Scan for the cell matching the given text and deliver its (X, Y) coordinate at center. 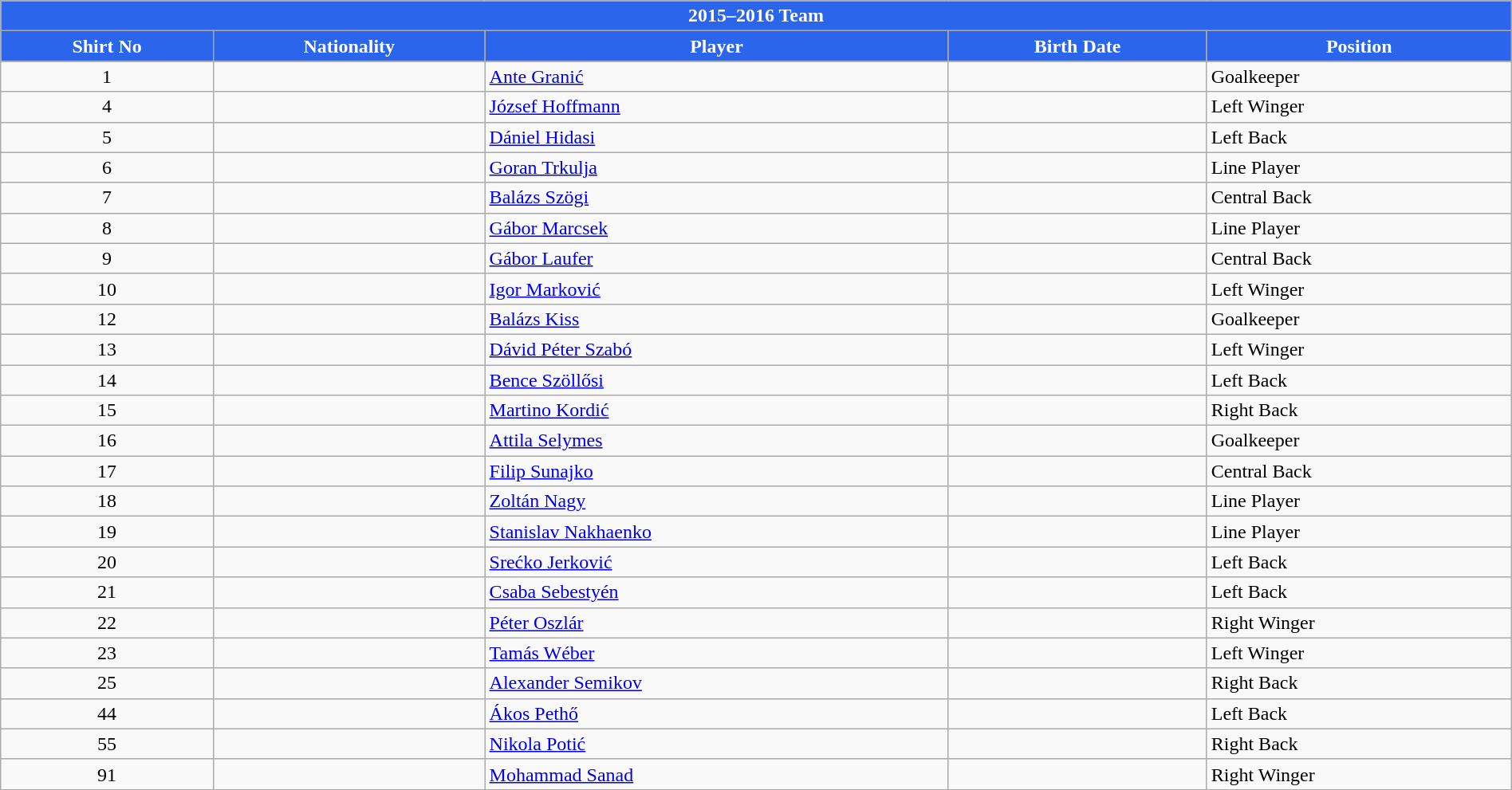
5 (107, 137)
József Hoffmann (716, 107)
Gábor Laufer (716, 258)
Dániel Hidasi (716, 137)
Csaba Sebestyén (716, 592)
44 (107, 713)
Filip Sunajko (716, 471)
Balázs Szögi (716, 198)
Mohammad Sanad (716, 774)
Shirt No (107, 46)
7 (107, 198)
Birth Date (1077, 46)
1 (107, 77)
Player (716, 46)
Gábor Marcsek (716, 228)
15 (107, 411)
Igor Marković (716, 289)
91 (107, 774)
13 (107, 349)
9 (107, 258)
Alexander Semikov (716, 683)
Bence Szöllősi (716, 380)
Nikola Potić (716, 744)
21 (107, 592)
14 (107, 380)
55 (107, 744)
Attila Selymes (716, 441)
20 (107, 562)
Ante Granić (716, 77)
10 (107, 289)
6 (107, 167)
Tamás Wéber (716, 653)
18 (107, 501)
23 (107, 653)
22 (107, 623)
Zoltán Nagy (716, 501)
12 (107, 319)
Goran Trkulja (716, 167)
Dávid Péter Szabó (716, 349)
Position (1359, 46)
17 (107, 471)
16 (107, 441)
Balázs Kiss (716, 319)
25 (107, 683)
Stanislav Nakhaenko (716, 532)
8 (107, 228)
4 (107, 107)
2015–2016 Team (756, 16)
Martino Kordić (716, 411)
Nationality (349, 46)
Srećko Jerković (716, 562)
19 (107, 532)
Ákos Pethő (716, 713)
Péter Oszlár (716, 623)
